Determine the (x, y) coordinate at the center of the cell enclosing the given text.  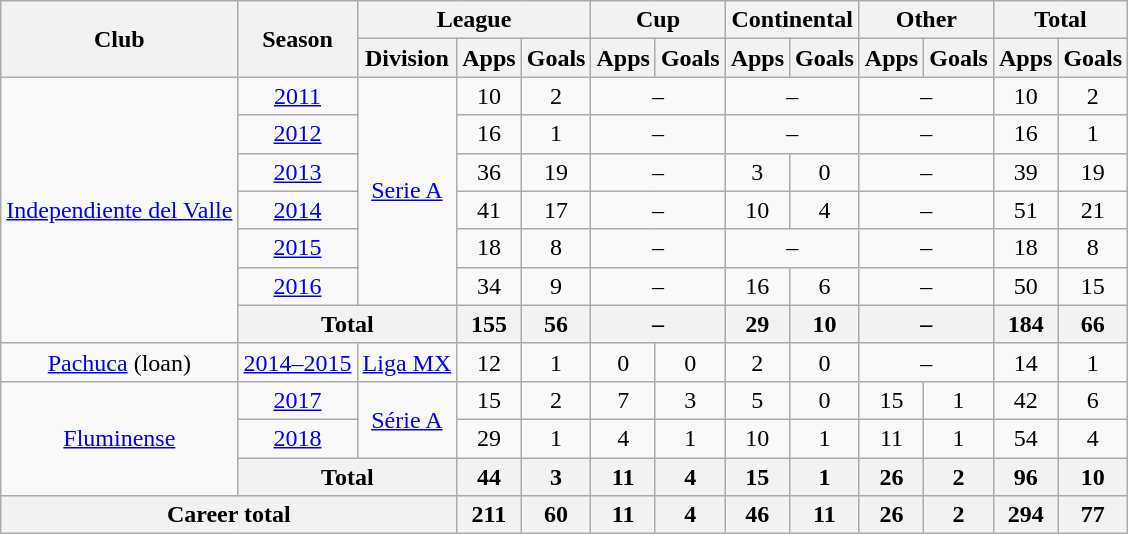
Continental (792, 20)
44 (489, 477)
96 (1025, 477)
Liga MX (407, 362)
39 (1025, 172)
Independiente del Valle (120, 210)
2013 (298, 172)
36 (489, 172)
9 (556, 286)
Pachuca (loan) (120, 362)
2014–2015 (298, 362)
2017 (298, 400)
56 (556, 324)
12 (489, 362)
14 (1025, 362)
294 (1025, 515)
184 (1025, 324)
Club (120, 39)
41 (489, 210)
2015 (298, 248)
League (474, 20)
50 (1025, 286)
51 (1025, 210)
21 (1093, 210)
34 (489, 286)
Season (298, 39)
Career total (229, 515)
60 (556, 515)
155 (489, 324)
Fluminense (120, 438)
66 (1093, 324)
7 (623, 400)
46 (757, 515)
42 (1025, 400)
17 (556, 210)
Serie A (407, 191)
2018 (298, 438)
Division (407, 58)
Cup (658, 20)
2016 (298, 286)
Série A (407, 419)
2011 (298, 96)
211 (489, 515)
54 (1025, 438)
2014 (298, 210)
2012 (298, 134)
5 (757, 400)
77 (1093, 515)
Other (926, 20)
